Capture the cell that displays the provided text and extract its [X, Y] central coordinate. 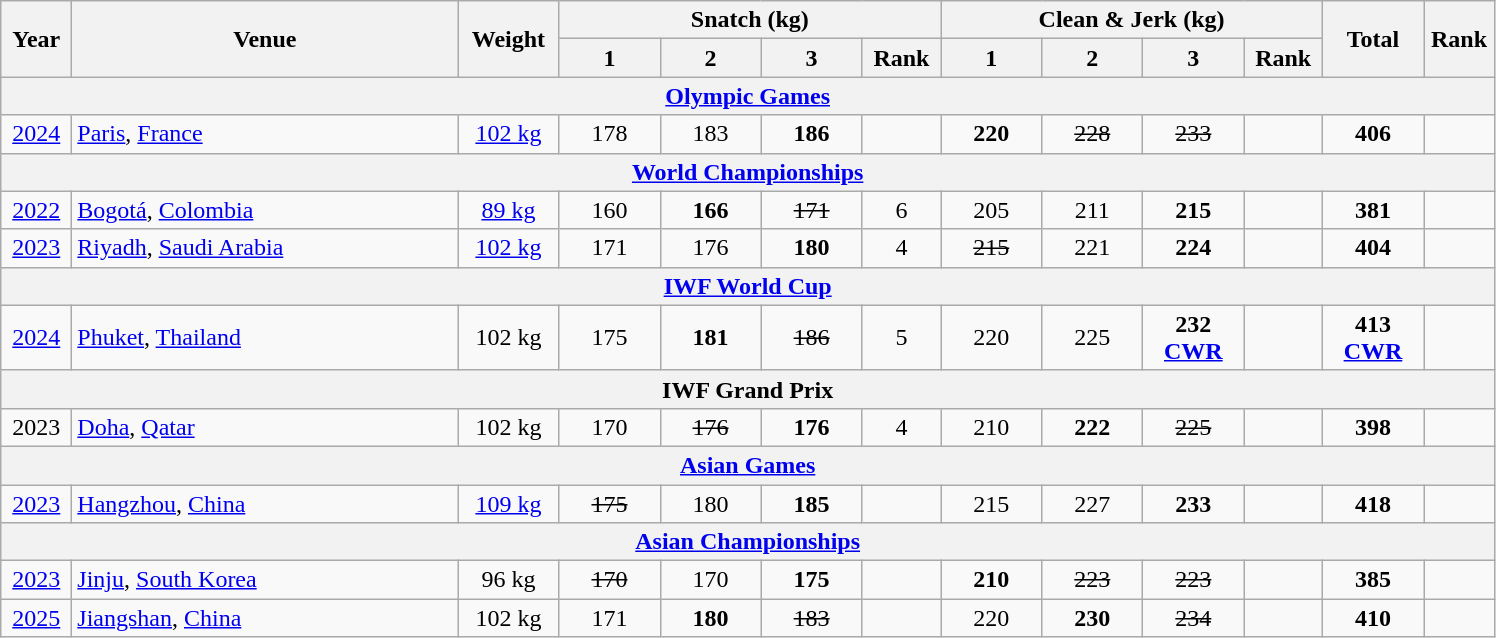
227 [1092, 503]
Snatch (kg) [750, 20]
89 kg [508, 210]
Olympic Games [748, 96]
230 [1092, 618]
418 [1372, 503]
222 [1092, 427]
234 [1194, 618]
Phuket, Thailand [265, 338]
385 [1372, 580]
IWF World Cup [748, 286]
Paris, France [265, 134]
166 [710, 210]
Total [1372, 39]
185 [812, 503]
Venue [265, 39]
Bogotá, Colombia [265, 210]
5 [902, 338]
Weight [508, 39]
2025 [36, 618]
398 [1372, 427]
Year [36, 39]
Riyadh, Saudi Arabia [265, 248]
World Championships [748, 172]
381 [1372, 210]
Doha, Qatar [265, 427]
Clean & Jerk (kg) [1132, 20]
232 CWR [1194, 338]
6 [902, 210]
160 [610, 210]
404 [1372, 248]
96 kg [508, 580]
205 [992, 210]
109 kg [508, 503]
181 [710, 338]
Jinju, South Korea [265, 580]
Asian Games [748, 465]
228 [1092, 134]
Asian Championships [748, 542]
Jiangshan, China [265, 618]
2022 [36, 210]
221 [1092, 248]
211 [1092, 210]
224 [1194, 248]
IWF Grand Prix [748, 389]
413 CWR [1372, 338]
406 [1372, 134]
178 [610, 134]
410 [1372, 618]
Hangzhou, China [265, 503]
